Return the (x, y) coordinate for the center point of the cell that contains the specified text.  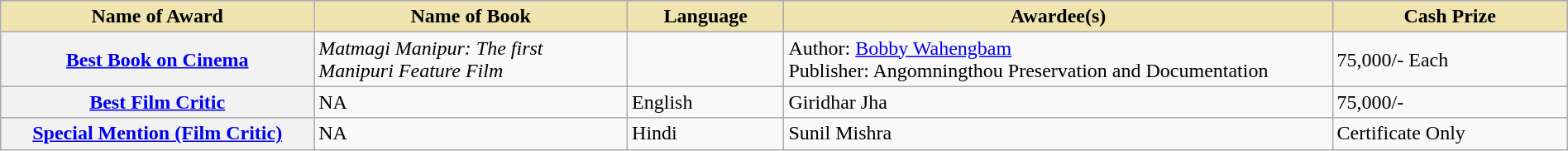
Special Mention (Film Critic) (157, 134)
Name of Book (471, 17)
Giridhar Jha (1059, 102)
Name of Award (157, 17)
Language (706, 17)
Best Book on Cinema (157, 60)
Cash Prize (1450, 17)
75,000/- (1450, 102)
Hindi (706, 134)
Awardee(s) (1059, 17)
Sunil Mishra (1059, 134)
75,000/- Each (1450, 60)
English (706, 102)
Certificate Only (1450, 134)
Best Film Critic (157, 102)
Author: Bobby WahengbamPublisher: Angomningthou Preservation and Documentation (1059, 60)
Matmagi Manipur: The first Manipuri Feature Film (471, 60)
